Determine the (x, y) coordinate at the center of the cell enclosing the given text.  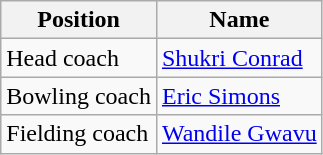
Shukri Conrad (239, 58)
Fielding coach (79, 134)
Name (239, 20)
Eric Simons (239, 96)
Position (79, 20)
Bowling coach (79, 96)
Wandile Gwavu (239, 134)
Head coach (79, 58)
